Locate the cell with the specified text and output its (X, Y) center coordinate. 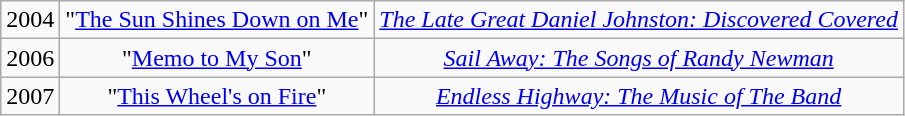
Endless Highway: The Music of The Band (639, 96)
2007 (30, 96)
2006 (30, 58)
"This Wheel's on Fire" (217, 96)
Sail Away: The Songs of Randy Newman (639, 58)
The Late Great Daniel Johnston: Discovered Covered (639, 20)
"The Sun Shines Down on Me" (217, 20)
"Memo to My Son" (217, 58)
2004 (30, 20)
